Identify which cell holds the provided text, then report its [x, y] central coordinate. 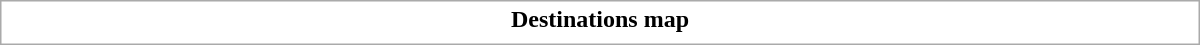
Destinations map [600, 19]
